Return (X, Y) of the center of cell containing provided text 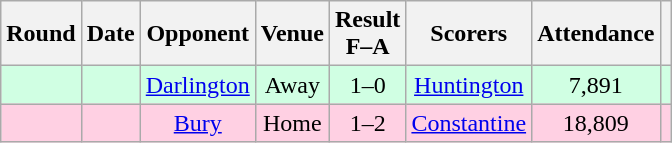
Scorers (469, 34)
Attendance (596, 34)
Bury (198, 123)
Constantine (469, 123)
Date (110, 34)
1–0 (367, 85)
7,891 (596, 85)
Home (292, 123)
Venue (292, 34)
Opponent (198, 34)
Darlington (198, 85)
Away (292, 85)
18,809 (596, 123)
ResultF–A (367, 34)
Huntington (469, 85)
1–2 (367, 123)
Round (41, 34)
